Extract the (X, Y) coordinate from the center of the cell holding the provided text.  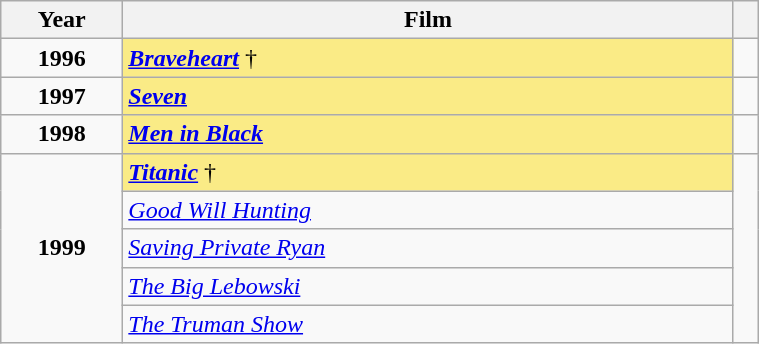
1997 (62, 96)
Braveheart † (428, 58)
Year (62, 20)
Men in Black (428, 134)
1996 (62, 58)
Film (428, 20)
The Big Lebowski (428, 286)
The Truman Show (428, 324)
1999 (62, 248)
Good Will Hunting (428, 210)
Saving Private Ryan (428, 248)
1998 (62, 134)
Titanic † (428, 172)
Seven (428, 96)
